Determine the (x, y) coordinate at the center of the cell enclosing the given text.  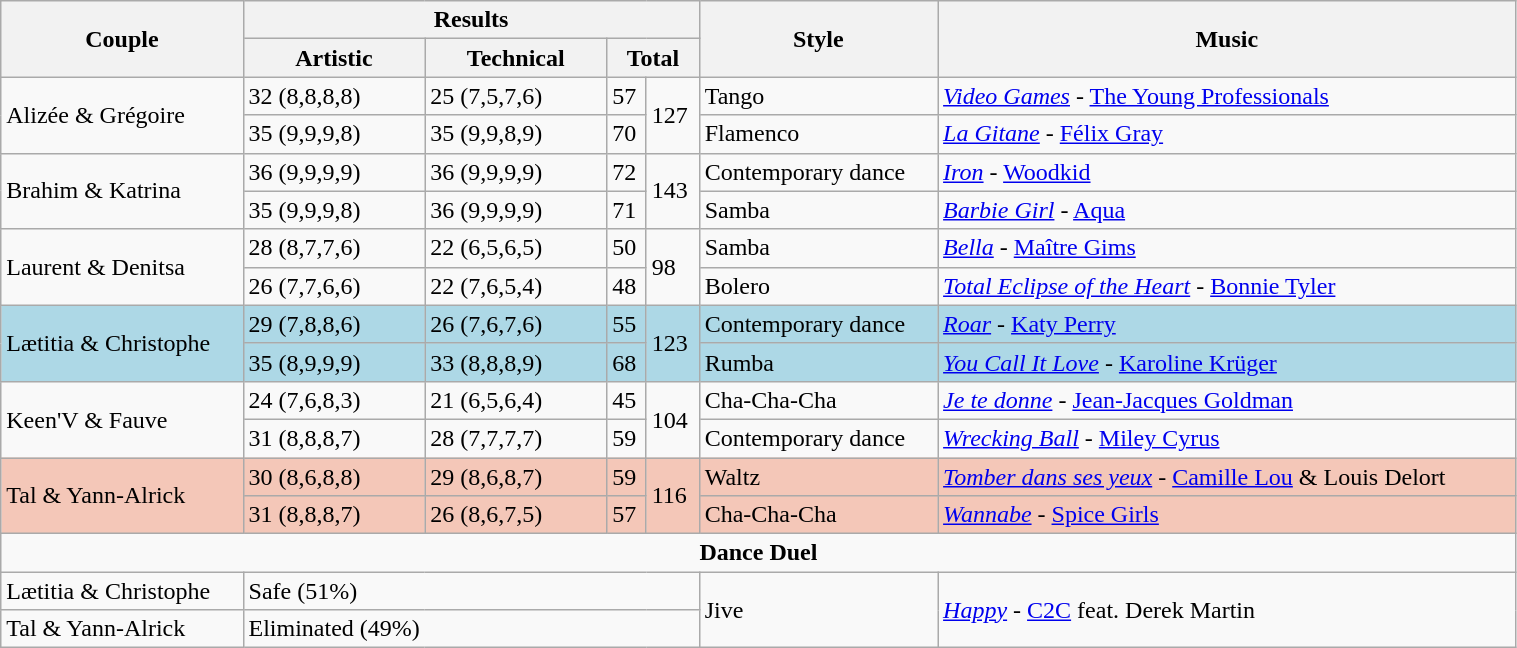
Iron - Woodkid (1227, 172)
La Gitane - Félix Gray (1227, 134)
Waltz (818, 477)
29 (8,6,8,7) (516, 477)
Dance Duel (758, 553)
30 (8,6,8,8) (334, 477)
Barbie Girl - Aqua (1227, 210)
Laurent & Denitsa (122, 267)
29 (7,8,8,6) (334, 324)
25 (7,5,7,6) (516, 96)
24 (7,6,8,3) (334, 400)
Wannabe - Spice Girls (1227, 515)
Bolero (818, 286)
104 (672, 419)
Music (1227, 39)
Total Eclipse of the Heart - Bonnie Tyler (1227, 286)
35 (8,9,9,9) (334, 362)
70 (626, 134)
Results (471, 20)
Total (653, 58)
Technical (516, 58)
28 (8,7,7,6) (334, 248)
Tango (818, 96)
123 (672, 343)
72 (626, 172)
116 (672, 496)
Tomber dans ses yeux - Camille Lou & Louis Delort (1227, 477)
Jive (818, 610)
33 (8,8,8,9) (516, 362)
28 (7,7,7,7) (516, 438)
22 (6,5,6,5) (516, 248)
71 (626, 210)
Safe (51%) (471, 591)
Roar - Katy Perry (1227, 324)
Style (818, 39)
Eliminated (49%) (471, 629)
Wrecking Ball - Miley Cyrus (1227, 438)
143 (672, 191)
35 (9,9,8,9) (516, 134)
Rumba (818, 362)
21 (6,5,6,4) (516, 400)
22 (7,6,5,4) (516, 286)
Bella - Maître Gims (1227, 248)
Happy - C2C feat. Derek Martin (1227, 610)
Artistic (334, 58)
50 (626, 248)
26 (8,6,7,5) (516, 515)
Video Games - The Young Professionals (1227, 96)
127 (672, 115)
You Call It Love - Karoline Krüger (1227, 362)
98 (672, 267)
Brahim & Katrina (122, 191)
32 (8,8,8,8) (334, 96)
Keen'V & Fauve (122, 419)
48 (626, 286)
Alizée & Grégoire (122, 115)
26 (7,7,6,6) (334, 286)
68 (626, 362)
Je te donne - Jean-Jacques Goldman (1227, 400)
45 (626, 400)
Couple (122, 39)
26 (7,6,7,6) (516, 324)
Flamenco (818, 134)
55 (626, 324)
